Determine the (X, Y) coordinate at the center of the cell enclosing the given text.  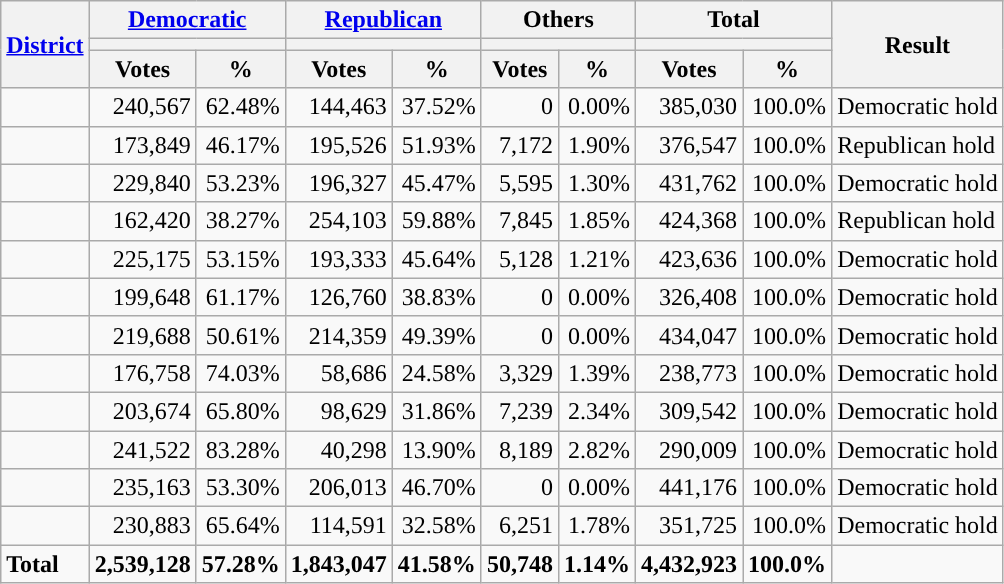
65.64% (240, 526)
Result (918, 44)
214,359 (338, 335)
235,163 (142, 488)
2.82% (596, 449)
8,189 (520, 449)
238,773 (688, 373)
45.47% (436, 183)
Democratic (187, 20)
53.23% (240, 183)
424,368 (688, 221)
40,298 (338, 449)
2,539,128 (142, 564)
254,103 (338, 221)
District (45, 44)
83.28% (240, 449)
206,013 (338, 488)
1,843,047 (338, 564)
241,522 (142, 449)
126,760 (338, 297)
74.03% (240, 373)
309,542 (688, 411)
98,629 (338, 411)
376,547 (688, 145)
53.30% (240, 488)
38.27% (240, 221)
1.30% (596, 183)
57.28% (240, 564)
173,849 (142, 145)
1.90% (596, 145)
61.17% (240, 297)
230,883 (142, 526)
Republican (383, 20)
1.21% (596, 259)
41.58% (436, 564)
32.58% (436, 526)
176,758 (142, 373)
1.14% (596, 564)
193,333 (338, 259)
229,840 (142, 183)
13.90% (436, 449)
1.39% (596, 373)
6,251 (520, 526)
225,175 (142, 259)
5,595 (520, 183)
59.88% (436, 221)
5,128 (520, 259)
49.39% (436, 335)
45.64% (436, 259)
114,591 (338, 526)
351,725 (688, 526)
423,636 (688, 259)
219,688 (142, 335)
65.80% (240, 411)
195,526 (338, 145)
7,239 (520, 411)
240,567 (142, 107)
58,686 (338, 373)
1.78% (596, 526)
4,432,923 (688, 564)
7,845 (520, 221)
50.61% (240, 335)
144,463 (338, 107)
3,329 (520, 373)
290,009 (688, 449)
24.58% (436, 373)
46.17% (240, 145)
203,674 (142, 411)
50,748 (520, 564)
162,420 (142, 221)
199,648 (142, 297)
37.52% (436, 107)
1.85% (596, 221)
62.48% (240, 107)
7,172 (520, 145)
385,030 (688, 107)
Others (558, 20)
51.93% (436, 145)
326,408 (688, 297)
2.34% (596, 411)
434,047 (688, 335)
31.86% (436, 411)
46.70% (436, 488)
53.15% (240, 259)
38.83% (436, 297)
196,327 (338, 183)
441,176 (688, 488)
431,762 (688, 183)
